Find where the given text appears and provide that cell's center as (X, Y) coordinate. 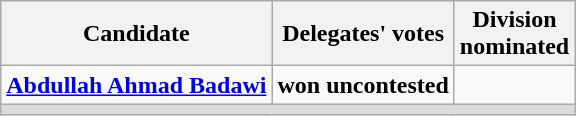
Candidate (136, 34)
Divisionnominated (514, 34)
Abdullah Ahmad Badawi (136, 85)
Delegates' votes (363, 34)
won uncontested (363, 85)
